Determine the [X, Y] coordinate at the center of the cell enclosing the given text.  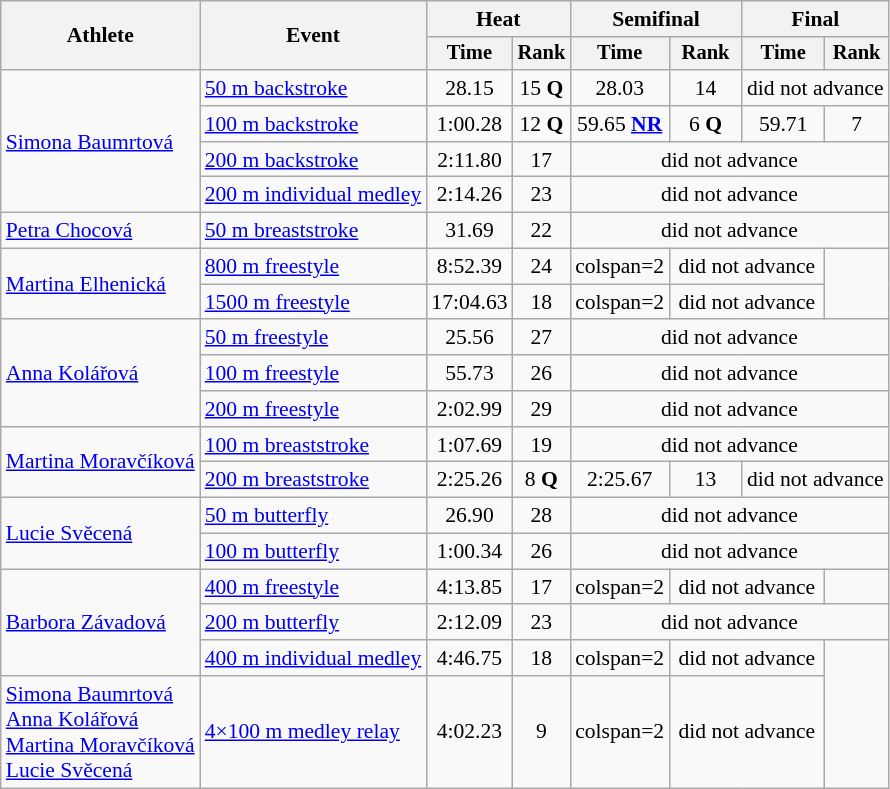
59.65 NR [620, 124]
27 [542, 338]
25.56 [469, 338]
Martina Moravčíková [100, 462]
100 m freestyle [314, 373]
1:07.69 [469, 445]
4:46.75 [469, 658]
200 m individual medley [314, 195]
12 Q [542, 124]
Heat [498, 19]
4:13.85 [469, 587]
800 m freestyle [314, 267]
2:11.80 [469, 160]
4×100 m medley relay [314, 732]
17:04.63 [469, 302]
Anna Kolářová [100, 374]
200 m breaststroke [314, 480]
100 m backstroke [314, 124]
200 m backstroke [314, 160]
22 [542, 231]
8 Q [542, 480]
200 m butterfly [314, 623]
Simona BaumrtováAnna KolářováMartina MoravčíkováLucie Svěcená [100, 732]
100 m butterfly [314, 552]
Final [816, 19]
6 Q [706, 124]
50 m breaststroke [314, 231]
2:25.67 [620, 480]
50 m freestyle [314, 338]
200 m freestyle [314, 409]
Athlete [100, 36]
1:00.28 [469, 124]
19 [542, 445]
2:12.09 [469, 623]
26.90 [469, 516]
1500 m freestyle [314, 302]
14 [706, 88]
Lucie Svěcená [100, 534]
15 Q [542, 88]
29 [542, 409]
55.73 [469, 373]
59.71 [784, 124]
400 m freestyle [314, 587]
9 [542, 732]
Event [314, 36]
28.03 [620, 88]
7 [856, 124]
13 [706, 480]
400 m individual medley [314, 658]
2:02.99 [469, 409]
24 [542, 267]
28 [542, 516]
Semifinal [656, 19]
50 m backstroke [314, 88]
Martina Elhenická [100, 284]
2:14.26 [469, 195]
28.15 [469, 88]
4:02.23 [469, 732]
Petra Chocová [100, 231]
Simona Baumrtová [100, 141]
1:00.34 [469, 552]
2:25.26 [469, 480]
100 m breaststroke [314, 445]
Barbora Závadová [100, 622]
31.69 [469, 231]
8:52.39 [469, 267]
50 m butterfly [314, 516]
